Capture the cell that displays the provided text and extract its (X, Y) central coordinate. 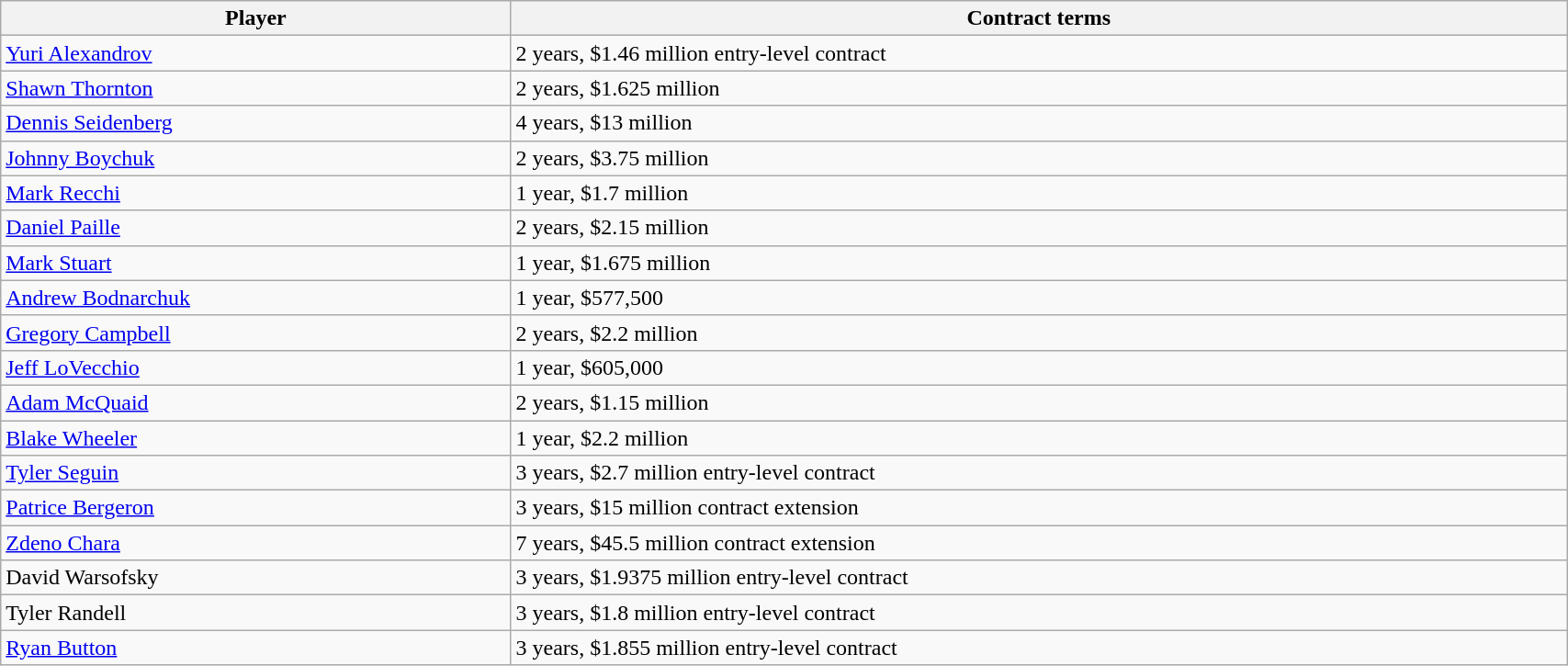
1 year, $577,500 (1039, 298)
Player (255, 18)
2 years, $1.46 million entry-level contract (1039, 53)
Zdeno Chara (255, 543)
Andrew Bodnarchuk (255, 298)
Adam McQuaid (255, 402)
3 years, $1.9375 million entry-level contract (1039, 578)
1 year, $1.7 million (1039, 193)
David Warsofsky (255, 578)
2 years, $2.15 million (1039, 228)
1 year, $2.2 million (1039, 438)
1 year, $1.675 million (1039, 263)
2 years, $3.75 million (1039, 158)
4 years, $13 million (1039, 123)
1 year, $605,000 (1039, 367)
7 years, $45.5 million contract extension (1039, 543)
3 years, $15 million contract extension (1039, 508)
Mark Stuart (255, 263)
3 years, $2.7 million entry-level contract (1039, 473)
Ryan Button (255, 648)
Yuri Alexandrov (255, 53)
3 years, $1.855 million entry-level contract (1039, 648)
Jeff LoVecchio (255, 367)
Tyler Randell (255, 613)
2 years, $1.625 million (1039, 88)
Daniel Paille (255, 228)
Johnny Boychuk (255, 158)
Patrice Bergeron (255, 508)
Tyler Seguin (255, 473)
Gregory Campbell (255, 333)
Mark Recchi (255, 193)
2 years, $1.15 million (1039, 402)
Shawn Thornton (255, 88)
3 years, $1.8 million entry-level contract (1039, 613)
Dennis Seidenberg (255, 123)
2 years, $2.2 million (1039, 333)
Blake Wheeler (255, 438)
Contract terms (1039, 18)
